Determine the [X, Y] coordinate at the center of the cell enclosing the given text.  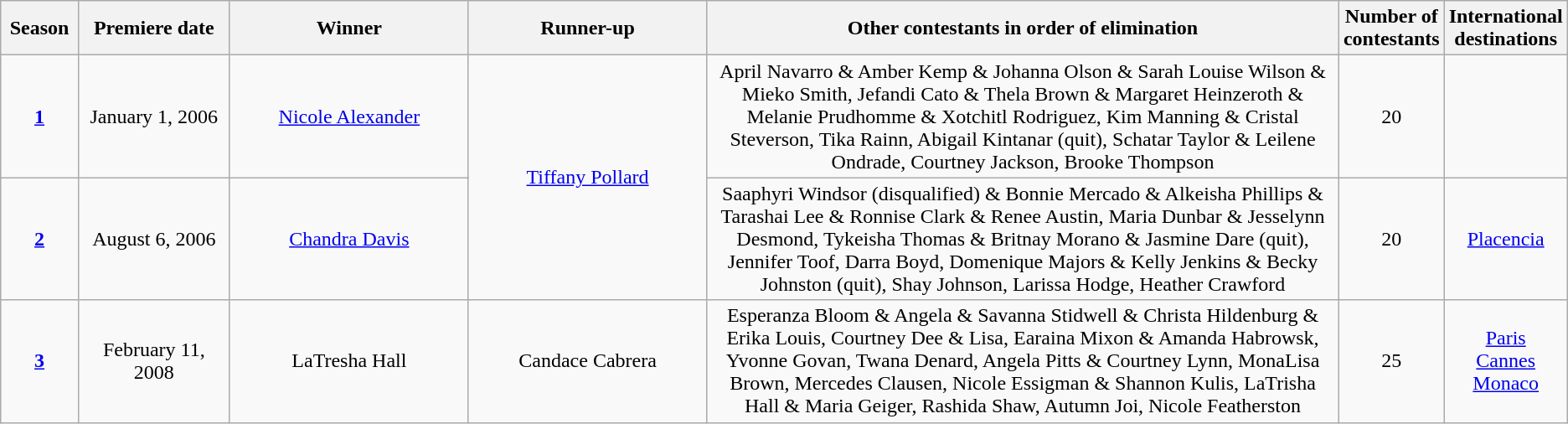
January 1, 2006 [154, 116]
Tiffany Pollard [587, 178]
Number of contestants [1391, 28]
Chandra Davis [348, 239]
3 [40, 361]
Runner-up [587, 28]
Season [40, 28]
Other contestants in order of elimination [1024, 28]
Placencia [1506, 239]
International destinations [1506, 28]
ParisCannesMonaco [1506, 361]
25 [1391, 361]
Nicole Alexander [348, 116]
Winner [348, 28]
Premiere date [154, 28]
August 6, 2006 [154, 239]
1 [40, 116]
LaTresha Hall [348, 361]
Candace Cabrera [587, 361]
2 [40, 239]
February 11, 2008 [154, 361]
